Output the (x, y) coordinate of the center of the cell containing the given text.  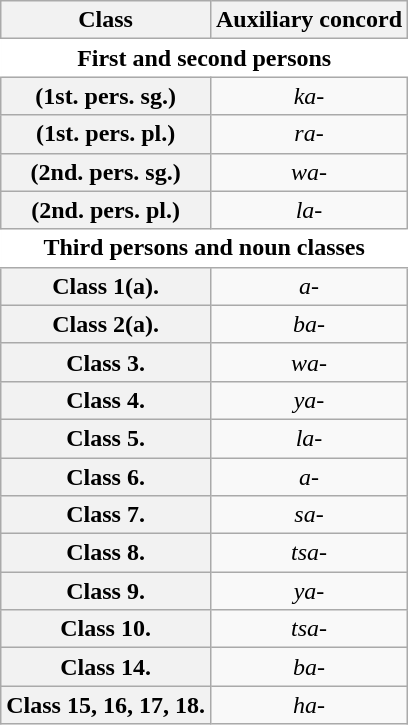
Class 9. (106, 591)
ra- (308, 134)
Third persons and noun classes (204, 248)
(2nd. pers. sg.) (106, 172)
Class 15, 16, 17, 18. (106, 705)
Class 10. (106, 629)
Class 4. (106, 400)
Class 14. (106, 667)
Class 5. (106, 438)
ha- (308, 705)
Class (106, 20)
Class 8. (106, 553)
(2nd. pers. pl.) (106, 210)
(1st. pers. pl.) (106, 134)
ka- (308, 96)
Class 3. (106, 362)
First and second persons (204, 58)
Class 2(a). (106, 324)
Class 6. (106, 477)
(1st. pers. sg.) (106, 96)
Auxiliary concord (308, 20)
Class 7. (106, 515)
Class 1(a). (106, 286)
sa- (308, 515)
